For the text-containing cell, return its midpoint in (X, Y) coordinate format. 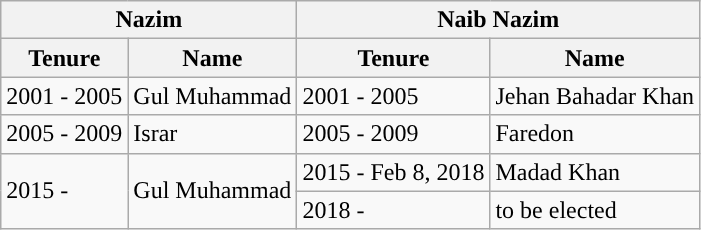
Israr (212, 134)
Naib Nazim (498, 20)
2015 - (64, 191)
Nazim (149, 20)
Jehan Bahadar Khan (595, 96)
Madad Khan (595, 172)
to be elected (595, 210)
2018 - (394, 210)
Faredon (595, 134)
2015 - Feb 8, 2018 (394, 172)
